Locate the cell with the specified text and output its (X, Y) center coordinate. 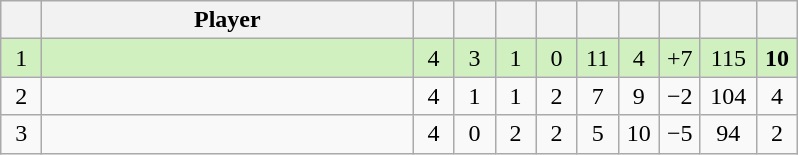
−5 (680, 134)
5 (598, 134)
7 (598, 96)
−2 (680, 96)
94 (728, 134)
+7 (680, 58)
Player (228, 20)
9 (638, 96)
11 (598, 58)
115 (728, 58)
104 (728, 96)
